Find where the given text appears and provide that cell's center as [X, Y] coordinate. 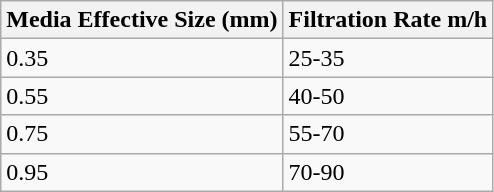
0.35 [142, 58]
55-70 [388, 134]
0.95 [142, 172]
40-50 [388, 96]
25-35 [388, 58]
70-90 [388, 172]
0.55 [142, 96]
Media Effective Size (mm) [142, 20]
0.75 [142, 134]
Filtration Rate m/h [388, 20]
